Extract the (x, y) coordinate from the center of the cell holding the provided text.  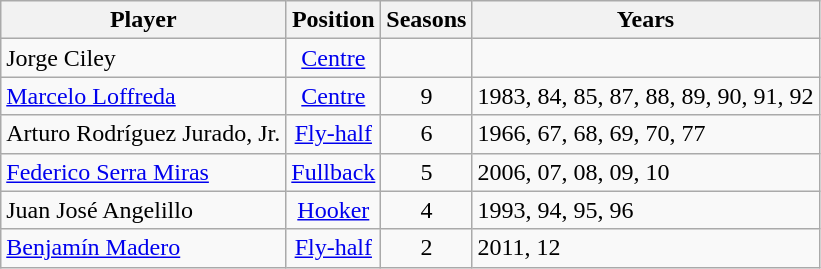
Arturo Rodríguez Jurado, Jr. (144, 134)
Years (646, 20)
Fullback (334, 172)
Benjamín Madero (144, 248)
6 (426, 134)
1966, 67, 68, 69, 70, 77 (646, 134)
9 (426, 96)
Marcelo Loffreda (144, 96)
1983, 84, 85, 87, 88, 89, 90, 91, 92 (646, 96)
Jorge Ciley (144, 58)
2 (426, 248)
Juan José Angelillo (144, 210)
Federico Serra Miras (144, 172)
Player (144, 20)
Seasons (426, 20)
1993, 94, 95, 96 (646, 210)
2006, 07, 08, 09, 10 (646, 172)
2011, 12 (646, 248)
5 (426, 172)
Position (334, 20)
Hooker (334, 210)
4 (426, 210)
